Capture the cell that displays the provided text and extract its (x, y) central coordinate. 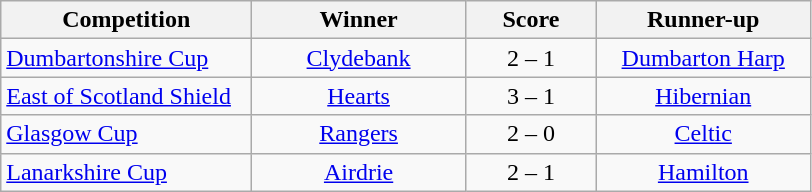
Dumbartonshire Cup (126, 58)
Winner (359, 20)
Glasgow Cup (126, 134)
Score (530, 20)
Airdrie (359, 172)
2 – 0 (530, 134)
Runner-up (703, 20)
Hearts (359, 96)
East of Scotland Shield (126, 96)
Lanarkshire Cup (126, 172)
Hibernian (703, 96)
3 – 1 (530, 96)
Dumbarton Harp (703, 58)
Celtic (703, 134)
Hamilton (703, 172)
Competition (126, 20)
Rangers (359, 134)
Clydebank (359, 58)
